Pinpoint the cell where the given text exists, returning its (X, Y) midpoint coordinate. 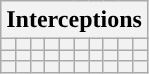
Interceptions (74, 20)
